From the cell containing the given text, extract its center point as (X, Y) coordinate. 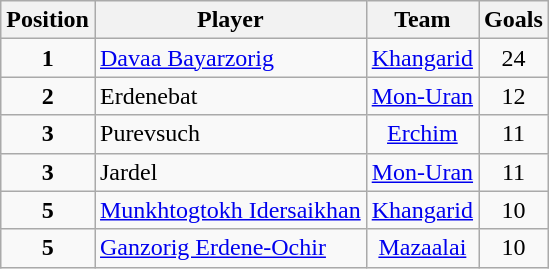
Goals (514, 20)
Erchim (422, 134)
Munkhtogtokh Idersaikhan (230, 210)
24 (514, 58)
Team (422, 20)
Mazaalai (422, 248)
Jardel (230, 172)
Davaa Bayarzorig (230, 58)
Player (230, 20)
1 (48, 58)
Position (48, 20)
Purevsuch (230, 134)
12 (514, 96)
Erdenebat (230, 96)
Ganzorig Erdene-Ochir (230, 248)
2 (48, 96)
